Scan for the cell matching the given text and deliver its (X, Y) coordinate at center. 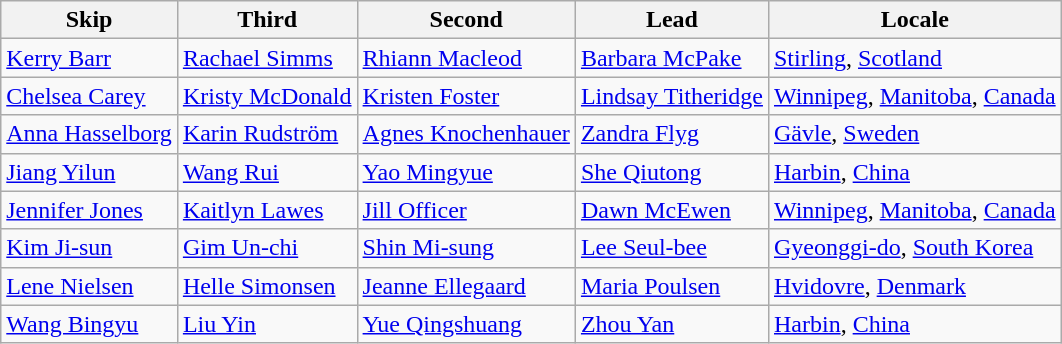
Skip (90, 20)
Chelsea Carey (90, 96)
Dawn McEwen (672, 210)
Anna Hasselborg (90, 134)
Stirling, Scotland (914, 58)
Gyeonggi-do, South Korea (914, 248)
Zhou Yan (672, 324)
Rachael Simms (267, 58)
Yao Mingyue (466, 172)
Kim Ji-sun (90, 248)
Hvidovre, Denmark (914, 286)
Kaitlyn Lawes (267, 210)
Helle Simonsen (267, 286)
Kerry Barr (90, 58)
Lene Nielsen (90, 286)
Barbara McPake (672, 58)
Third (267, 20)
Liu Yin (267, 324)
Wang Bingyu (90, 324)
Jennifer Jones (90, 210)
Kristy McDonald (267, 96)
Gim Un-chi (267, 248)
Lead (672, 20)
Zandra Flyg (672, 134)
Jill Officer (466, 210)
Gävle, Sweden (914, 134)
Wang Rui (267, 172)
Locale (914, 20)
Lindsay Titheridge (672, 96)
Yue Qingshuang (466, 324)
She Qiutong (672, 172)
Agnes Knochenhauer (466, 134)
Rhiann Macleod (466, 58)
Lee Seul-bee (672, 248)
Jiang Yilun (90, 172)
Second (466, 20)
Maria Poulsen (672, 286)
Jeanne Ellegaard (466, 286)
Shin Mi-sung (466, 248)
Karin Rudström (267, 134)
Kristen Foster (466, 96)
